Return [x, y] of the center of cell containing provided text 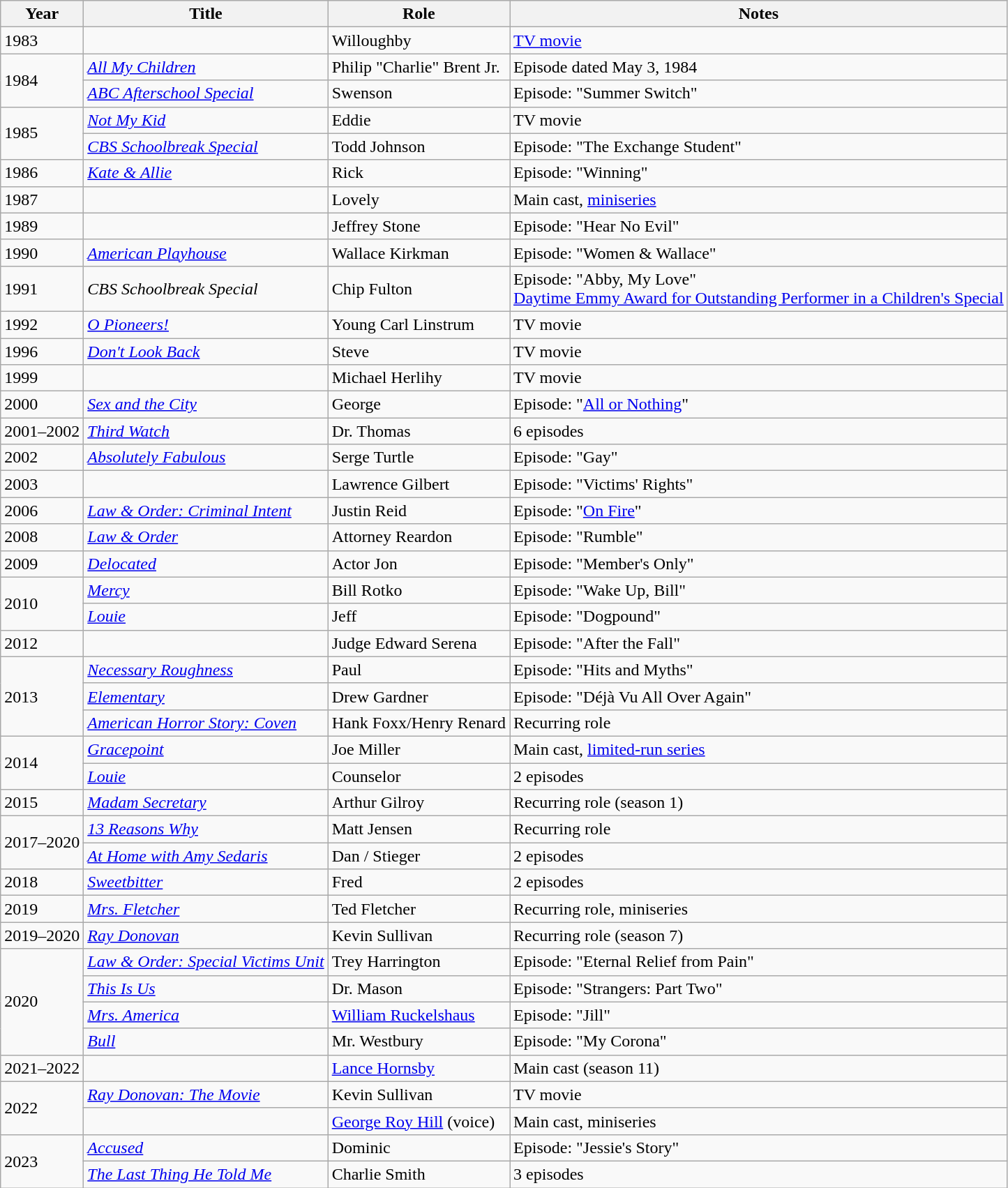
1983 [42, 40]
1992 [42, 324]
Drew Gardner [419, 696]
Year [42, 14]
Episode: "Winning" [759, 173]
Episode: "Gay" [759, 458]
Michael Herlihy [419, 378]
Bill Rotko [419, 590]
Recurring role, miniseries [759, 909]
Law & Order: Special Victims Unit [206, 962]
Rick [419, 173]
Serge Turtle [419, 458]
Episode: "Wake Up, Bill" [759, 590]
Mercy [206, 590]
2010 [42, 603]
2014 [42, 762]
ABC Afterschool Special [206, 93]
George Roy Hill (voice) [419, 1121]
Episode: "Jessie's Story" [759, 1148]
1985 [42, 133]
Episode: "Dogpound" [759, 617]
Gracepoint [206, 749]
1996 [42, 351]
Arthur Gilroy [419, 803]
Episode: "Women & Wallace" [759, 253]
Episode dated May 3, 1984 [759, 67]
Sex and the City [206, 405]
Philip "Charlie" Brent Jr. [419, 67]
1987 [42, 200]
2008 [42, 537]
Mrs. America [206, 1015]
Dr. Thomas [419, 431]
Recurring role (season 7) [759, 935]
Episode: "My Corona" [759, 1042]
This Is Us [206, 988]
Lovely [419, 200]
Willoughby [419, 40]
1984 [42, 80]
Actor Jon [419, 564]
Paul [419, 670]
All My Children [206, 67]
Jeffrey Stone [419, 226]
Hank Foxx/Henry Renard [419, 723]
2023 [42, 1161]
1999 [42, 378]
Dan / Stieger [419, 856]
2013 [42, 696]
Charlie Smith [419, 1174]
13 Reasons Why [206, 829]
Lance Hornsby [419, 1068]
Counselor [419, 776]
Episode: "Hits and Myths" [759, 670]
2012 [42, 643]
Kate & Allie [206, 173]
Episode: "After the Fall" [759, 643]
Todd Johnson [419, 146]
Chip Fulton [419, 289]
Episode: "Eternal Relief from Pain" [759, 962]
Episode: "Déjà Vu All Over Again" [759, 696]
Episode: "The Exchange Student" [759, 146]
3 episodes [759, 1174]
Role [419, 14]
6 episodes [759, 431]
William Ruckelshaus [419, 1015]
1986 [42, 173]
Main cast, limited-run series [759, 749]
Dr. Mason [419, 988]
Mr. Westbury [419, 1042]
Law & Order [206, 537]
Judge Edward Serena [419, 643]
Delocated [206, 564]
Dominic [419, 1148]
2003 [42, 484]
2002 [42, 458]
Accused [206, 1148]
Joe Miller [419, 749]
Young Carl Linstrum [419, 324]
Swenson [419, 93]
Ray Donovan: The Movie [206, 1095]
Fred [419, 882]
2009 [42, 564]
Steve [419, 351]
Elementary [206, 696]
Sweetbitter [206, 882]
Eddie [419, 120]
Episode: "Member's Only" [759, 564]
Wallace Kirkman [419, 253]
2020 [42, 1002]
Episode: "Strangers: Part Two" [759, 988]
1991 [42, 289]
2000 [42, 405]
Episode: "Abby, My Love"Daytime Emmy Award for Outstanding Performer in a Children's Special [759, 289]
Don't Look Back [206, 351]
2015 [42, 803]
Third Watch [206, 431]
Notes [759, 14]
Episode: "Jill" [759, 1015]
Episode: "Summer Switch" [759, 93]
Necessary Roughness [206, 670]
Mrs. Fletcher [206, 909]
Episode: "Victims' Rights" [759, 484]
At Home with Amy Sedaris [206, 856]
2019–2020 [42, 935]
Justin Reid [419, 511]
2019 [42, 909]
1990 [42, 253]
Bull [206, 1042]
American Playhouse [206, 253]
Recurring role (season 1) [759, 803]
Not My Kid [206, 120]
Episode: "On Fire" [759, 511]
American Horror Story: Coven [206, 723]
Ted Fletcher [419, 909]
Attorney Reardon [419, 537]
Ray Donovan [206, 935]
1989 [42, 226]
The Last Thing He Told Me [206, 1174]
Main cast (season 11) [759, 1068]
Trey Harrington [419, 962]
Episode: "All or Nothing" [759, 405]
Episode: "Hear No Evil" [759, 226]
2018 [42, 882]
Law & Order: Criminal Intent [206, 511]
2022 [42, 1108]
2006 [42, 511]
Matt Jensen [419, 829]
George [419, 405]
Jeff [419, 617]
Absolutely Fabulous [206, 458]
O Pioneers! [206, 324]
Lawrence Gilbert [419, 484]
2001–2002 [42, 431]
Episode: "Rumble" [759, 537]
Title [206, 14]
2017–2020 [42, 843]
2021–2022 [42, 1068]
Madam Secretary [206, 803]
